Pinpoint the cell where the given text exists, returning its (x, y) midpoint coordinate. 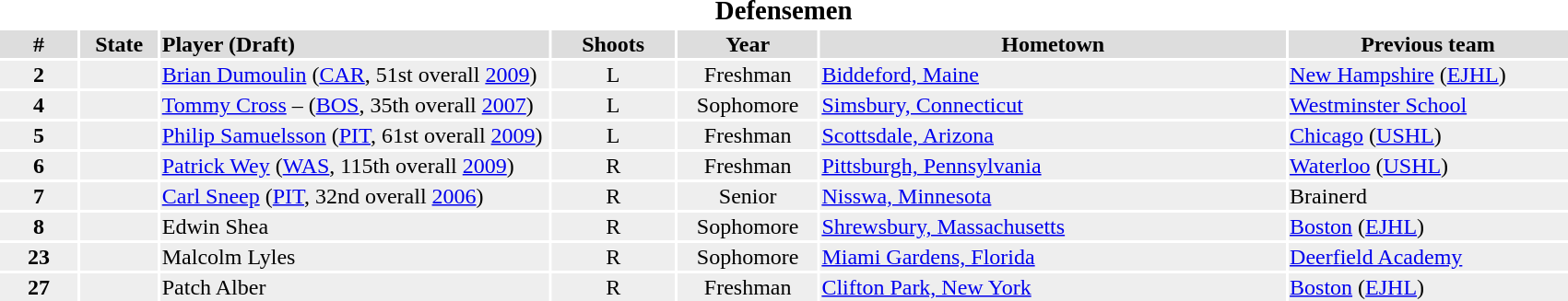
Patrick Wey (WAS, 115th overall 2009) (354, 166)
Hometown (1053, 44)
5 (39, 135)
23 (39, 257)
Simsbury, Connecticut (1053, 105)
Tommy Cross – (BOS, 35th overall 2007) (354, 105)
7 (39, 196)
Brian Dumoulin (CAR, 51st overall 2009) (354, 75)
Previous team (1429, 44)
27 (39, 287)
Clifton Park, New York (1053, 287)
Shoots (614, 44)
2 (39, 75)
Pittsburgh, Pennsylvania (1053, 166)
Shrewsbury, Massachusetts (1053, 226)
Brainerd (1429, 196)
# (39, 44)
Philip Samuelsson (PIT, 61st overall 2009) (354, 135)
Nisswa, Minnesota (1053, 196)
Westminster School (1429, 105)
Waterloo (USHL) (1429, 166)
4 (39, 105)
8 (39, 226)
Patch Alber (354, 287)
Player (Draft) (354, 44)
Scottsdale, Arizona (1053, 135)
Senior (747, 196)
Deerfield Academy (1429, 257)
6 (39, 166)
State (119, 44)
Miami Gardens, Florida (1053, 257)
Year (747, 44)
Malcolm Lyles (354, 257)
Carl Sneep (PIT, 32nd overall 2006) (354, 196)
Edwin Shea (354, 226)
Biddeford, Maine (1053, 75)
New Hampshire (EJHL) (1429, 75)
Chicago (USHL) (1429, 135)
